From the cell containing the given text, extract its center point as [x, y] coordinate. 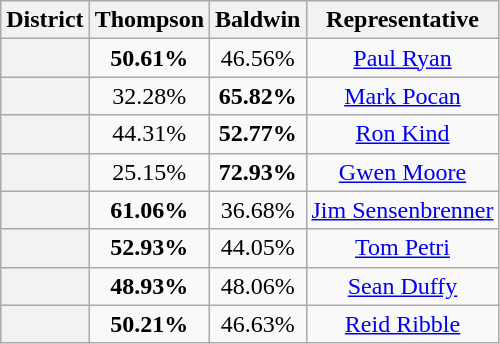
Baldwin [258, 20]
Mark Pocan [402, 96]
Jim Sensenbrenner [402, 210]
25.15% [149, 172]
46.56% [258, 58]
Representative [402, 20]
52.93% [149, 248]
Gwen Moore [402, 172]
72.93% [258, 172]
44.05% [258, 248]
Ron Kind [402, 134]
65.82% [258, 96]
46.63% [258, 324]
Paul Ryan [402, 58]
36.68% [258, 210]
48.93% [149, 286]
44.31% [149, 134]
50.21% [149, 324]
Thompson [149, 20]
48.06% [258, 286]
52.77% [258, 134]
Sean Duffy [402, 286]
50.61% [149, 58]
Tom Petri [402, 248]
District [45, 20]
Reid Ribble [402, 324]
61.06% [149, 210]
32.28% [149, 96]
